Detect which cell encompasses the target text, then output its (x, y) center coordinate. 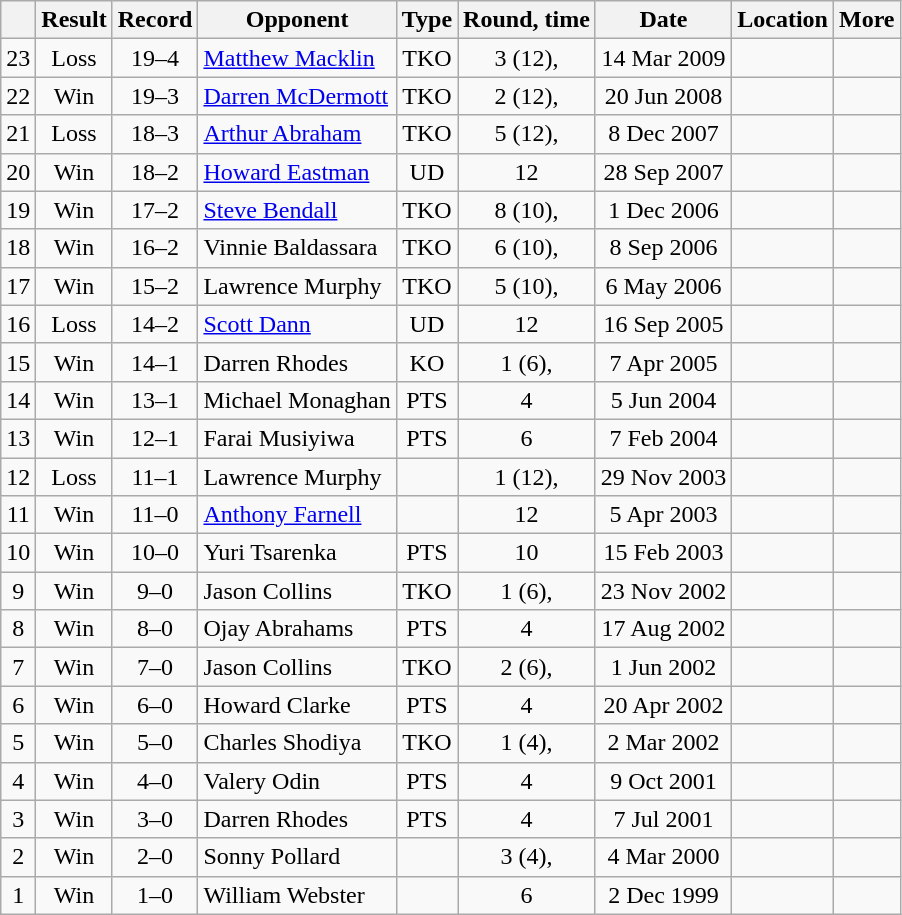
2–0 (155, 857)
16 Sep 2005 (663, 324)
9 Oct 2001 (663, 781)
14 (18, 400)
Howard Eastman (297, 172)
12–1 (155, 438)
Vinnie Baldassara (297, 248)
16 (18, 324)
20 Jun 2008 (663, 96)
KO (426, 362)
8–0 (155, 629)
18–3 (155, 134)
19–3 (155, 96)
19 (18, 210)
5 Apr 2003 (663, 515)
2 Dec 1999 (663, 895)
18–2 (155, 172)
6 May 2006 (663, 286)
18 (18, 248)
7–0 (155, 667)
28 Sep 2007 (663, 172)
Scott Dann (297, 324)
5 (10), (527, 286)
Location (783, 20)
Arthur Abraham (297, 134)
5 (12), (527, 134)
3 (12), (527, 58)
17 (18, 286)
8 Dec 2007 (663, 134)
7 (18, 667)
11–0 (155, 515)
9–0 (155, 591)
Howard Clarke (297, 705)
3–0 (155, 819)
6 (10), (527, 248)
1 (18, 895)
22 (18, 96)
2 (6), (527, 667)
Round, time (527, 20)
7 Apr 2005 (663, 362)
5 Jun 2004 (663, 400)
8 (10), (527, 210)
Matthew Macklin (297, 58)
Michael Monaghan (297, 400)
16–2 (155, 248)
17 Aug 2002 (663, 629)
5 (18, 743)
19–4 (155, 58)
7 Feb 2004 (663, 438)
Charles Shodiya (297, 743)
2 Mar 2002 (663, 743)
14 Mar 2009 (663, 58)
14–2 (155, 324)
23 (18, 58)
More (866, 20)
Result (74, 20)
13 (18, 438)
3 (18, 819)
3 (4), (527, 857)
23 Nov 2002 (663, 591)
11 (18, 515)
15 Feb 2003 (663, 553)
11–1 (155, 477)
1 (12), (527, 477)
2 (18, 857)
1 Dec 2006 (663, 210)
9 (18, 591)
Darren McDermott (297, 96)
Date (663, 20)
Valery Odin (297, 781)
Ojay Abrahams (297, 629)
8 Sep 2006 (663, 248)
29 Nov 2003 (663, 477)
1 Jun 2002 (663, 667)
Sonny Pollard (297, 857)
Anthony Farnell (297, 515)
20 (18, 172)
William Webster (297, 895)
13–1 (155, 400)
Record (155, 20)
1–0 (155, 895)
6–0 (155, 705)
10–0 (155, 553)
5–0 (155, 743)
1 (4), (527, 743)
7 Jul 2001 (663, 819)
21 (18, 134)
Yuri Tsarenka (297, 553)
4–0 (155, 781)
8 (18, 629)
2 (12), (527, 96)
Farai Musiyiwa (297, 438)
15–2 (155, 286)
4 Mar 2000 (663, 857)
Opponent (297, 20)
20 Apr 2002 (663, 705)
Steve Bendall (297, 210)
15 (18, 362)
17–2 (155, 210)
Type (426, 20)
14–1 (155, 362)
